Capture the cell that displays the provided text and extract its [x, y] central coordinate. 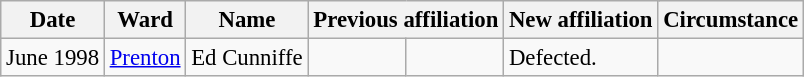
Circumstance [731, 20]
Previous affiliation [406, 20]
Ed Cunniffe [247, 58]
New affiliation [581, 20]
June 1998 [53, 58]
Defected. [581, 58]
Date [53, 20]
Name [247, 20]
Prenton [144, 58]
Ward [144, 20]
